Search for the cell housing the specified text and yield its (x, y) center coordinate. 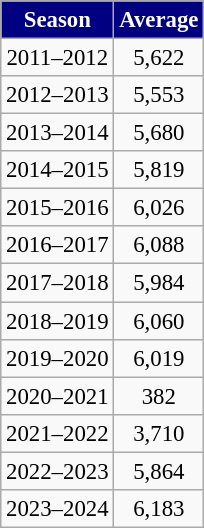
2014–2015 (58, 170)
2016–2017 (58, 245)
2022–2023 (58, 471)
6,026 (159, 208)
2023–2024 (58, 509)
6,019 (159, 358)
6,183 (159, 509)
2011–2012 (58, 58)
2012–2013 (58, 95)
382 (159, 396)
Season (58, 20)
Average (159, 20)
5,680 (159, 133)
2015–2016 (58, 208)
2019–2020 (58, 358)
3,710 (159, 433)
2017–2018 (58, 283)
6,060 (159, 321)
2018–2019 (58, 321)
5,864 (159, 471)
5,819 (159, 170)
5,622 (159, 58)
6,088 (159, 245)
2020–2021 (58, 396)
5,553 (159, 95)
5,984 (159, 283)
2013–2014 (58, 133)
2021–2022 (58, 433)
